Detect which cell encompasses the target text, then output its [X, Y] center coordinate. 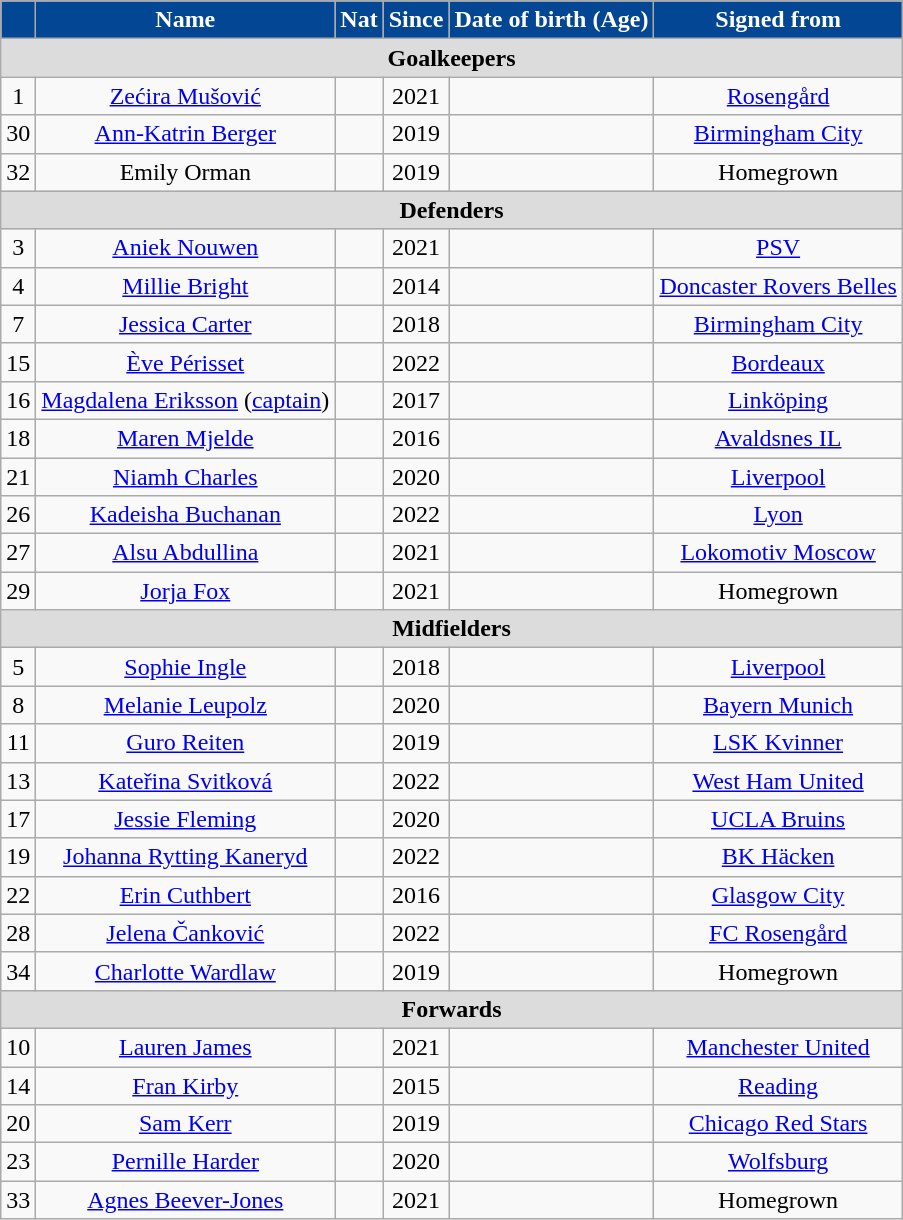
Nat [359, 20]
Forwards [452, 1009]
Sophie Ingle [186, 667]
11 [18, 743]
Bayern Munich [778, 705]
Glasgow City [778, 895]
Goalkeepers [452, 58]
Agnes Beever-Jones [186, 1200]
Niamh Charles [186, 477]
Reading [778, 1085]
10 [18, 1047]
29 [18, 591]
Lyon [778, 515]
Emily Orman [186, 172]
Jessica Carter [186, 324]
30 [18, 134]
Name [186, 20]
Zećira Mušović [186, 96]
4 [18, 286]
Erin Cuthbert [186, 895]
Ann-Katrin Berger [186, 134]
23 [18, 1162]
Bordeaux [778, 362]
32 [18, 172]
Ève Périsset [186, 362]
Signed from [778, 20]
Lokomotiv Moscow [778, 553]
13 [18, 781]
Jessie Fleming [186, 819]
Sam Kerr [186, 1124]
2014 [416, 286]
26 [18, 515]
Wolfsburg [778, 1162]
Manchester United [778, 1047]
FC Rosengård [778, 933]
Melanie Leupolz [186, 705]
Magdalena Eriksson (captain) [186, 400]
Chicago Red Stars [778, 1124]
5 [18, 667]
20 [18, 1124]
2017 [416, 400]
Since [416, 20]
33 [18, 1200]
Johanna Rytting Kaneryd [186, 857]
Defenders [452, 210]
Kadeisha Buchanan [186, 515]
16 [18, 400]
Doncaster Rovers Belles [778, 286]
Jelena Čanković [186, 933]
UCLA Bruins [778, 819]
Guro Reiten [186, 743]
19 [18, 857]
Millie Bright [186, 286]
34 [18, 971]
Date of birth (Age) [552, 20]
2015 [416, 1085]
LSK Kvinner [778, 743]
28 [18, 933]
Jorja Fox [186, 591]
Lauren James [186, 1047]
West Ham United [778, 781]
Avaldsnes IL [778, 438]
7 [18, 324]
14 [18, 1085]
22 [18, 895]
Linköping [778, 400]
27 [18, 553]
Charlotte Wardlaw [186, 971]
15 [18, 362]
Alsu Abdullina [186, 553]
3 [18, 248]
BK Häcken [778, 857]
Midfielders [452, 629]
8 [18, 705]
Rosengård [778, 96]
Aniek Nouwen [186, 248]
Kateřina Svitková [186, 781]
18 [18, 438]
17 [18, 819]
Fran Kirby [186, 1085]
Maren Mjelde [186, 438]
1 [18, 96]
PSV [778, 248]
21 [18, 477]
Pernille Harder [186, 1162]
